Identify which cell holds the provided text, then report its [x, y] central coordinate. 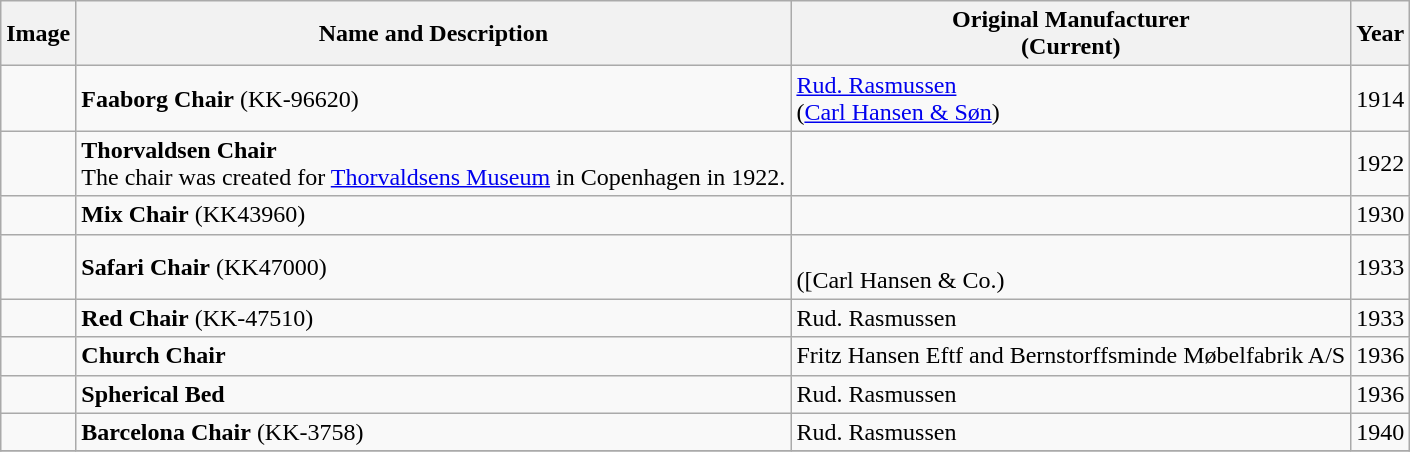
([Carl Hansen & Co.) [1071, 266]
Fritz Hansen Eftf and Bernstorffsminde Møbelfabrik A/S [1071, 356]
Safari Chair (KK47000) [434, 266]
Mix Chair (KK43960) [434, 215]
Faaborg Chair (KK-96620) [434, 98]
Thorvaldsen ChairThe chair was created for Thorvaldsens Museum in Copenhagen in 1922. [434, 164]
1914 [1380, 98]
Year [1380, 34]
Spherical Bed [434, 394]
Rud. Rasmussen(Carl Hansen & Søn) [1071, 98]
1922 [1380, 164]
1930 [1380, 215]
Red Chair (KK-47510) [434, 318]
Church Chair [434, 356]
Barcelona Chair (KK-3758) [434, 432]
Image [38, 34]
Name and Description [434, 34]
1940 [1380, 432]
Original Manufacturer(Current) [1071, 34]
